Extract the (X, Y) coordinate from the center of the cell holding the provided text.  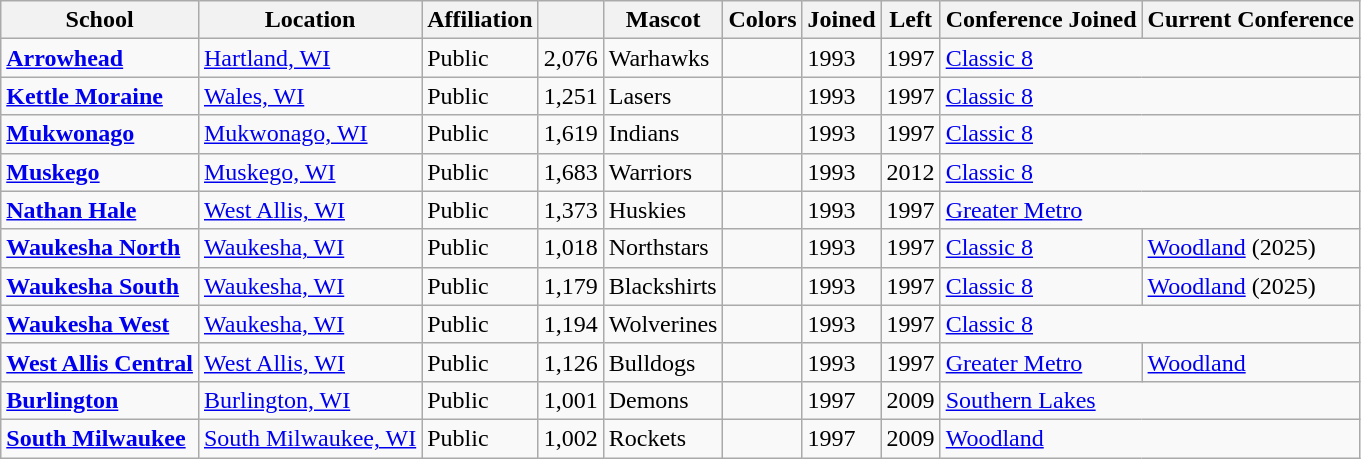
1,683 (570, 172)
Lasers (663, 96)
School (100, 20)
Nathan Hale (100, 210)
Muskego, WI (310, 172)
Mukwonago, WI (310, 134)
Blackshirts (663, 286)
Rockets (663, 438)
Mascot (663, 20)
Mukwonago (100, 134)
1,001 (570, 400)
1,002 (570, 438)
Burlington (100, 400)
West Allis Central (100, 362)
Arrowhead (100, 58)
2,076 (570, 58)
Demons (663, 400)
1,373 (570, 210)
Warhawks (663, 58)
South Milwaukee, WI (310, 438)
1,018 (570, 248)
Joined (842, 20)
Huskies (663, 210)
Wales, WI (310, 96)
Wolverines (663, 324)
South Milwaukee (100, 438)
1,126 (570, 362)
Kettle Moraine (100, 96)
Burlington, WI (310, 400)
1,251 (570, 96)
Hartland, WI (310, 58)
Waukesha North (100, 248)
Southern Lakes (1150, 400)
Affiliation (480, 20)
Left (910, 20)
1,179 (570, 286)
1,194 (570, 324)
Waukesha South (100, 286)
Location (310, 20)
Indians (663, 134)
Conference Joined (1041, 20)
Northstars (663, 248)
Warriors (663, 172)
Waukesha West (100, 324)
Current Conference (1250, 20)
1,619 (570, 134)
Bulldogs (663, 362)
2012 (910, 172)
Colors (762, 20)
Muskego (100, 172)
